Extract the (X, Y) coordinate from the center of the cell holding the provided text.  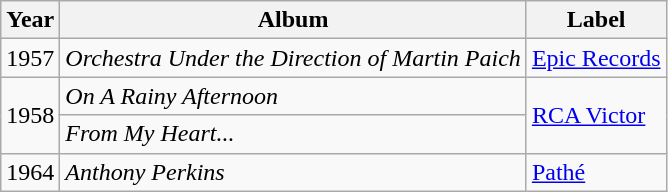
1964 (30, 172)
Anthony Perkins (294, 172)
Year (30, 20)
From My Heart... (294, 134)
1958 (30, 115)
1957 (30, 58)
RCA Victor (596, 115)
Label (596, 20)
Pathé (596, 172)
On A Rainy Afternoon (294, 96)
Orchestra Under the Direction of Martin Paich (294, 58)
Album (294, 20)
Epic Records (596, 58)
